Return the (X, Y) coordinate for the center point of the cell that contains the specified text.  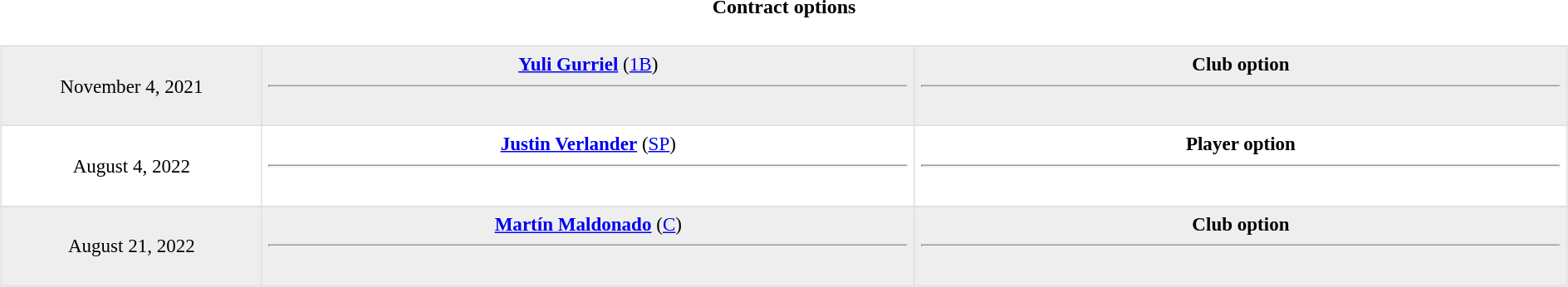
Yuli Gurriel (1B) (588, 86)
Player option (1241, 166)
August 21, 2022 (131, 246)
Martín Maldonado (C) (588, 246)
August 4, 2022 (131, 166)
November 4, 2021 (131, 86)
Justin Verlander (SP) (588, 166)
